Pinpoint the cell where the given text exists, returning its [X, Y] midpoint coordinate. 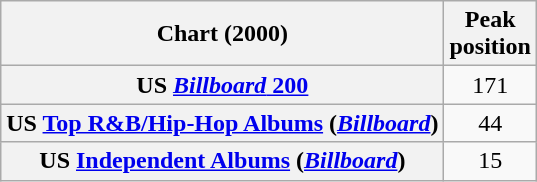
US Top R&B/Hip-Hop Albums (Billboard) [222, 123]
US Billboard 200 [222, 85]
Chart (2000) [222, 34]
15 [490, 161]
44 [490, 123]
171 [490, 85]
US Independent Albums (Billboard) [222, 161]
Peak position [490, 34]
